Output the [X, Y] coordinate of the center of the cell containing the given text.  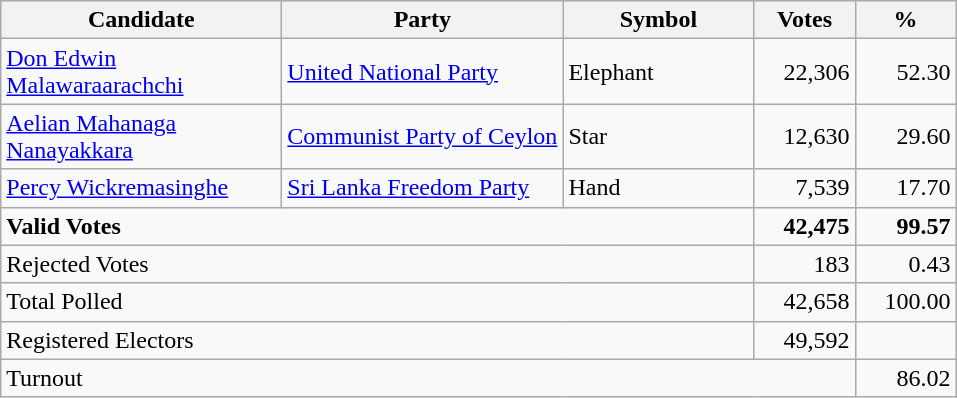
22,306 [804, 72]
17.70 [906, 188]
% [906, 20]
Candidate [142, 20]
183 [804, 264]
7,539 [804, 188]
Don Edwin Malawaraarachchi [142, 72]
12,630 [804, 136]
42,658 [804, 302]
52.30 [906, 72]
0.43 [906, 264]
29.60 [906, 136]
42,475 [804, 226]
Valid Votes [378, 226]
Registered Electors [378, 340]
Star [658, 136]
Rejected Votes [378, 264]
Percy Wickremasinghe [142, 188]
Hand [658, 188]
100.00 [906, 302]
Votes [804, 20]
99.57 [906, 226]
86.02 [906, 378]
Party [422, 20]
Elephant [658, 72]
Symbol [658, 20]
49,592 [804, 340]
Sri Lanka Freedom Party [422, 188]
Communist Party of Ceylon [422, 136]
Turnout [428, 378]
Total Polled [378, 302]
Aelian Mahanaga Nanayakkara [142, 136]
United National Party [422, 72]
